Detect which cell encompasses the target text, then output its (X, Y) center coordinate. 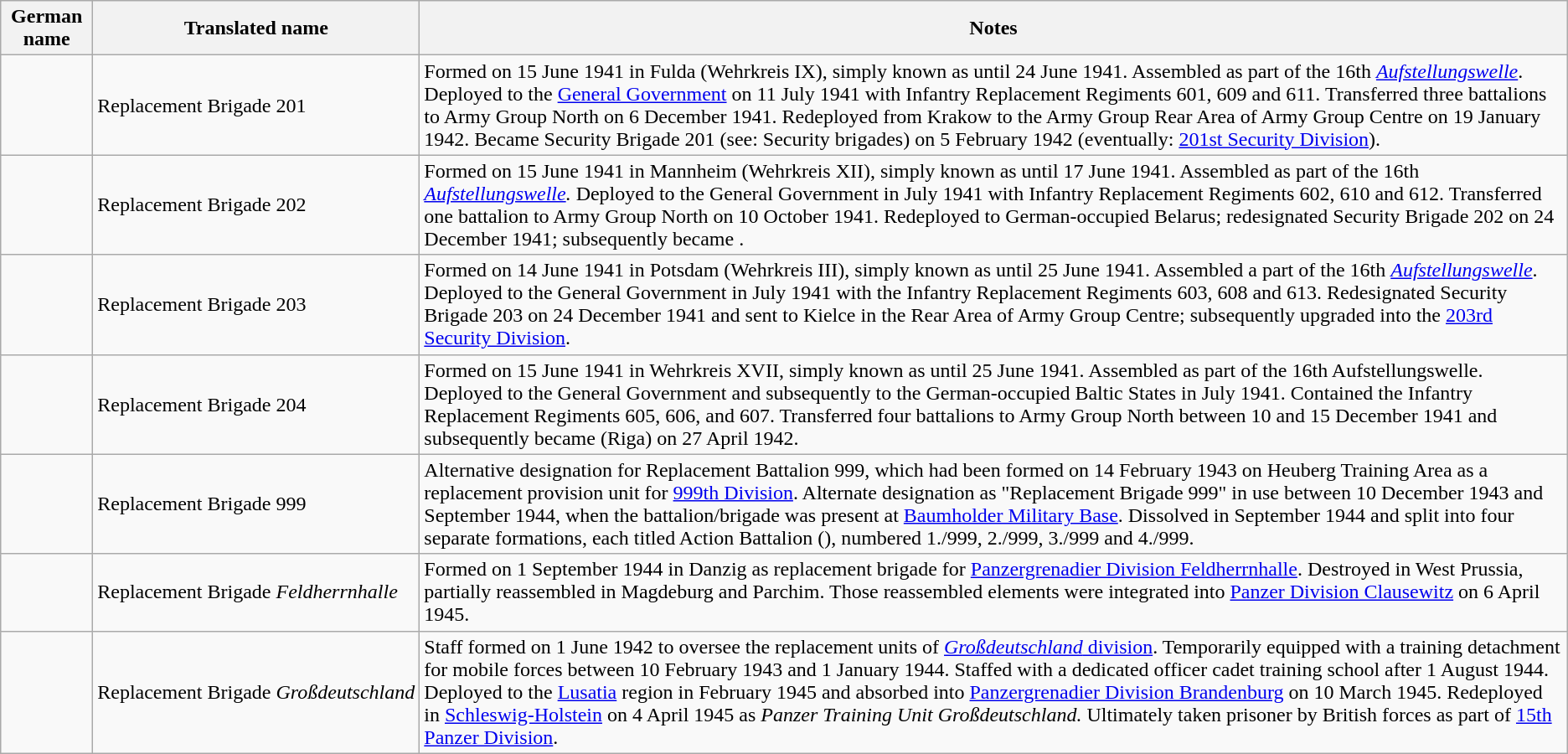
Notes (993, 28)
Replacement Brigade 201 (256, 106)
Replacement Brigade Großdeutschland (256, 692)
Replacement Brigade 203 (256, 305)
Translated name (256, 28)
Replacement Brigade 202 (256, 204)
German name (47, 28)
Replacement Brigade 999 (256, 504)
Replacement Brigade Feldherrnhalle (256, 592)
Replacement Brigade 204 (256, 404)
